From the cell containing the given text, extract its center point as (X, Y) coordinate. 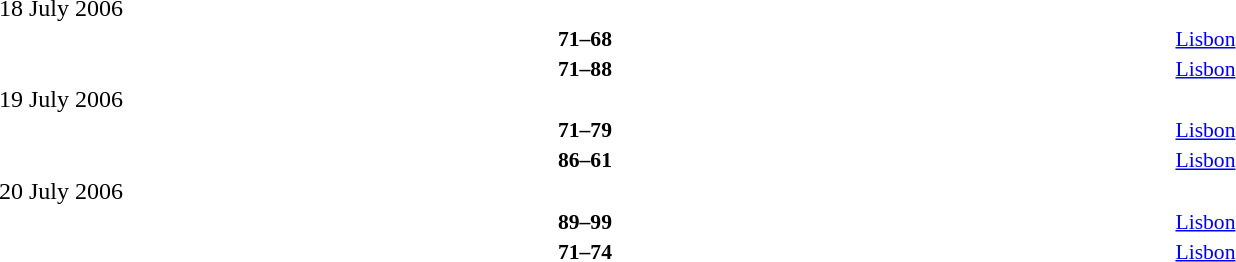
71–79 (584, 130)
71–88 (584, 68)
86–61 (584, 160)
89–99 (584, 222)
71–68 (584, 38)
